Determine the (x, y) coordinate at the center of the cell enclosing the given text.  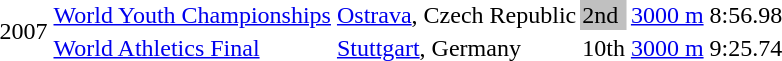
2nd (604, 15)
World Youth Championships (192, 15)
Ostrava, Czech Republic (456, 15)
3000 m (667, 15)
